Locate the cell with the specified text and output its [x, y] center coordinate. 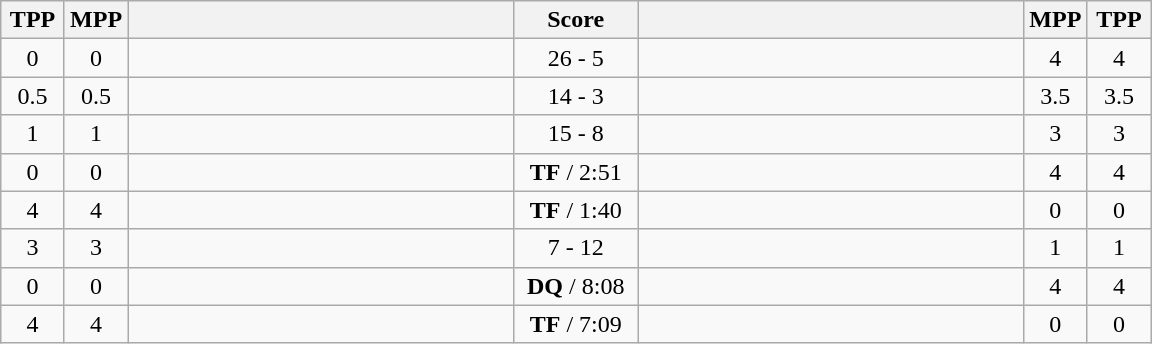
TF / 1:40 [576, 210]
14 - 3 [576, 96]
TF / 7:09 [576, 324]
26 - 5 [576, 58]
TF / 2:51 [576, 172]
7 - 12 [576, 248]
Score [576, 20]
15 - 8 [576, 134]
DQ / 8:08 [576, 286]
